Determine the (x, y) coordinate at the center of the cell enclosing the given text.  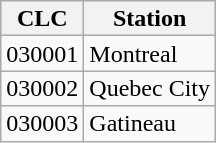
CLC (42, 18)
030001 (42, 54)
Quebec City (150, 88)
Gatineau (150, 124)
Station (150, 18)
Montreal (150, 54)
030002 (42, 88)
030003 (42, 124)
